Detect which cell encompasses the target text, then output its [x, y] center coordinate. 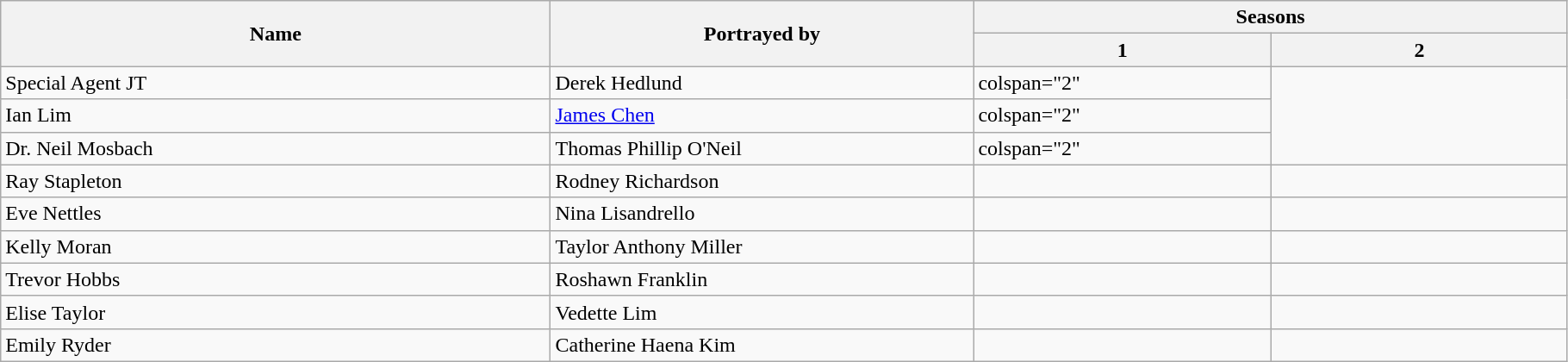
Nina Lisandrello [762, 214]
Ray Stapleton [276, 181]
1 [1123, 50]
Ian Lim [276, 115]
Taylor Anthony Miller [762, 247]
Thomas Phillip O'Neil [762, 148]
Seasons [1271, 17]
Dr. Neil Mosbach [276, 148]
Eve Nettles [276, 214]
Derek Hedlund [762, 83]
Name [276, 34]
Rodney Richardson [762, 181]
James Chen [762, 115]
Trevor Hobbs [276, 279]
Elise Taylor [276, 312]
Vedette Lim [762, 312]
Kelly Moran [276, 247]
Catherine Haena Kim [762, 345]
Emily Ryder [276, 345]
Special Agent JT [276, 83]
Roshawn Franklin [762, 279]
2 [1420, 50]
Portrayed by [762, 34]
